Output the (X, Y) coordinate of the center of the cell containing the given text.  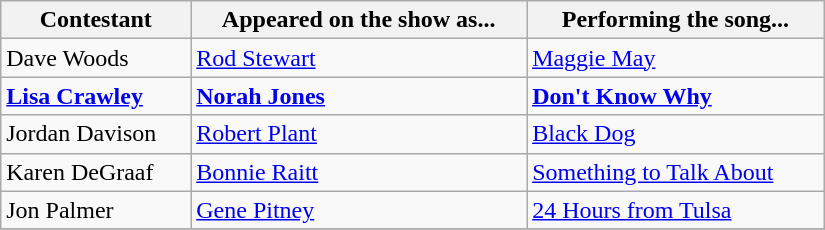
Robert Plant (359, 134)
Lisa Crawley (96, 96)
Maggie May (676, 58)
Karen DeGraaf (96, 172)
Rod Stewart (359, 58)
Black Dog (676, 134)
Appeared on the show as... (359, 20)
Jordan Davison (96, 134)
Jon Palmer (96, 210)
Dave Woods (96, 58)
Norah Jones (359, 96)
24 Hours from Tulsa (676, 210)
Performing the song... (676, 20)
Bonnie Raitt (359, 172)
Gene Pitney (359, 210)
Contestant (96, 20)
Don't Know Why (676, 96)
Something to Talk About (676, 172)
